Identify which cell holds the provided text, then report its [x, y] central coordinate. 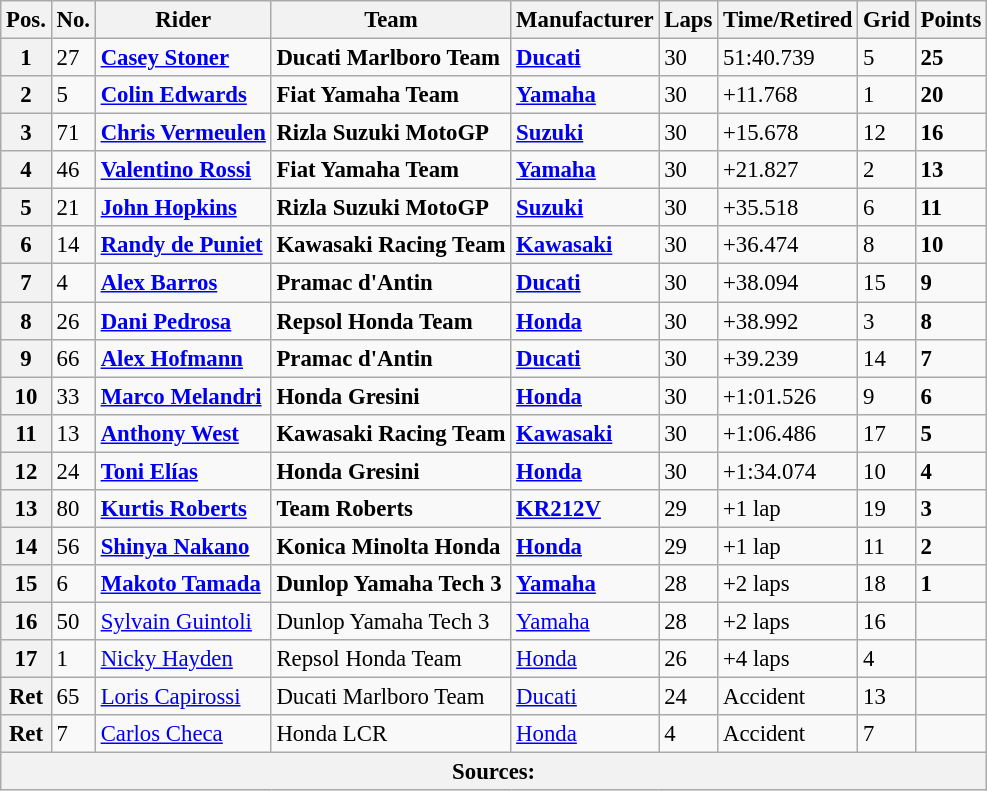
+1:06.486 [788, 433]
33 [73, 396]
46 [73, 170]
+38.094 [788, 283]
25 [950, 58]
Konica Minolta Honda [391, 546]
51:40.739 [788, 58]
Randy de Puniet [183, 245]
Honda LCR [391, 734]
No. [73, 20]
50 [73, 621]
+38.992 [788, 321]
21 [73, 208]
Valentino Rossi [183, 170]
+1:34.074 [788, 471]
+11.768 [788, 95]
Rider [183, 20]
+35.518 [788, 208]
Chris Vermeulen [183, 133]
+36.474 [788, 245]
Makoto Tamada [183, 584]
66 [73, 358]
+39.239 [788, 358]
80 [73, 509]
20 [950, 95]
+1:01.526 [788, 396]
Sylvain Guintoli [183, 621]
Toni Elías [183, 471]
+4 laps [788, 659]
Time/Retired [788, 20]
65 [73, 697]
18 [886, 584]
Team Roberts [391, 509]
71 [73, 133]
Pos. [26, 20]
27 [73, 58]
Loris Capirossi [183, 697]
Carlos Checa [183, 734]
Alex Barros [183, 283]
Marco Melandri [183, 396]
Sources: [494, 772]
Grid [886, 20]
Casey Stoner [183, 58]
Team [391, 20]
Laps [688, 20]
Colin Edwards [183, 95]
Anthony West [183, 433]
+21.827 [788, 170]
56 [73, 546]
Manufacturer [585, 20]
Alex Hofmann [183, 358]
Nicky Hayden [183, 659]
Shinya Nakano [183, 546]
KR212V [585, 509]
Points [950, 20]
John Hopkins [183, 208]
Dani Pedrosa [183, 321]
+15.678 [788, 133]
Kurtis Roberts [183, 509]
19 [886, 509]
